Find where the given text appears and provide that cell's center as (X, Y) coordinate. 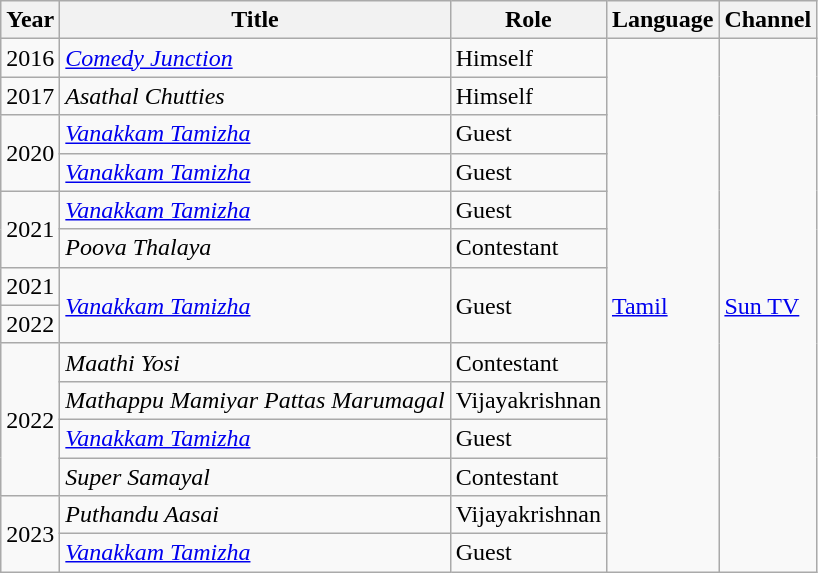
2017 (30, 96)
2016 (30, 58)
Mathappu Mamiyar Pattas Marumagal (255, 400)
Language (662, 20)
Tamil (662, 306)
Year (30, 20)
2023 (30, 534)
Asathal Chutties (255, 96)
Channel (768, 20)
Sun TV (768, 306)
Title (255, 20)
Super Samayal (255, 477)
Comedy Junction (255, 58)
Poova Thalaya (255, 248)
2020 (30, 153)
Role (528, 20)
Maathi Yosi (255, 362)
Puthandu Aasai (255, 515)
